Pinpoint the cell where the given text exists, returning its (X, Y) midpoint coordinate. 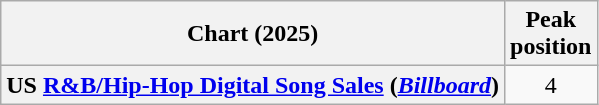
Peakposition (551, 34)
US R&B/Hip-Hop Digital Song Sales (Billboard) (253, 85)
Chart (2025) (253, 34)
4 (551, 85)
